Locate the cell with the specified text and output its (X, Y) center coordinate. 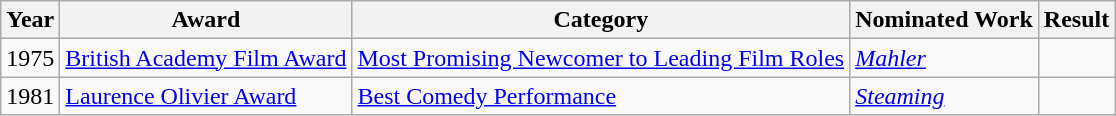
Mahler (944, 58)
Year (30, 20)
Category (601, 20)
Nominated Work (944, 20)
1981 (30, 96)
British Academy Film Award (206, 58)
1975 (30, 58)
Most Promising Newcomer to Leading Film Roles (601, 58)
Best Comedy Performance (601, 96)
Steaming (944, 96)
Award (206, 20)
Laurence Olivier Award (206, 96)
Result (1076, 20)
